For the text-containing cell, return its midpoint in [X, Y] coordinate format. 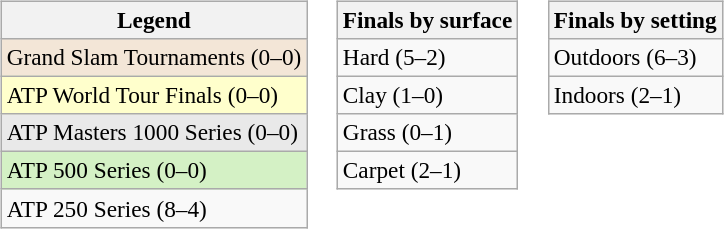
Carpet (2–1) [427, 171]
Indoors (2–1) [635, 95]
Grand Slam Tournaments (0–0) [154, 57]
ATP Masters 1000 Series (0–0) [154, 133]
Outdoors (6–3) [635, 57]
Grass (0–1) [427, 133]
ATP 250 Series (8–4) [154, 208]
Finals by setting [635, 20]
Hard (5–2) [427, 57]
ATP 500 Series (0–0) [154, 171]
Clay (1–0) [427, 95]
Finals by surface [427, 20]
Legend [154, 20]
ATP World Tour Finals (0–0) [154, 95]
